Detect which cell encompasses the target text, then output its [X, Y] center coordinate. 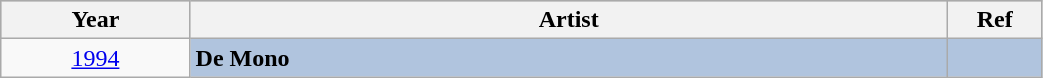
Year [96, 20]
1994 [96, 58]
Artist [568, 20]
Ref [994, 20]
De Mono [568, 58]
